Detect which cell encompasses the target text, then output its [x, y] center coordinate. 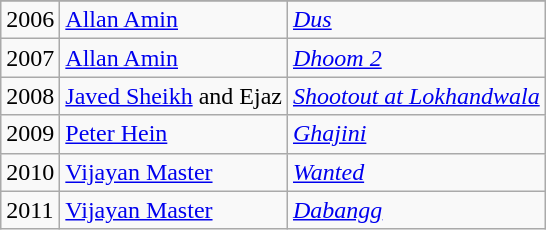
2008 [30, 96]
Wanted [416, 172]
Dhoom 2 [416, 58]
Shootout at Lokhandwala [416, 96]
2009 [30, 134]
Dabangg [416, 210]
2006 [30, 20]
Peter Hein [174, 134]
Javed Sheikh and Ejaz [174, 96]
2007 [30, 58]
Dus [416, 20]
2010 [30, 172]
Ghajini [416, 134]
2011 [30, 210]
